Provide the [X, Y] coordinate of the cell's center where the given text is located.  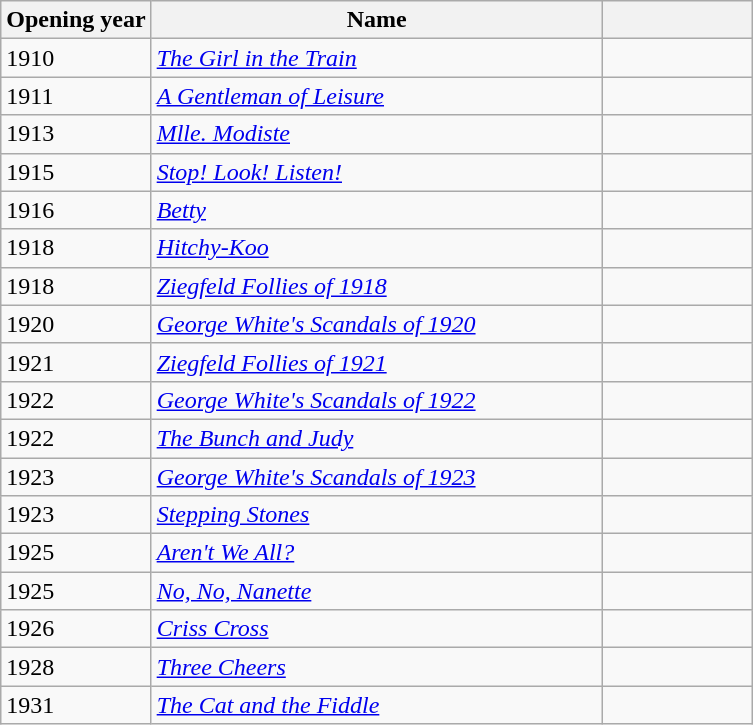
Mlle. Modiste [376, 134]
Betty [376, 210]
1920 [76, 324]
1921 [76, 362]
Stepping Stones [376, 515]
Ziegfeld Follies of 1921 [376, 362]
Opening year [76, 20]
Aren't We All? [376, 553]
Stop! Look! Listen! [376, 172]
1931 [76, 705]
1915 [76, 172]
A Gentleman of Leisure [376, 96]
Ziegfeld Follies of 1918 [376, 286]
George White's Scandals of 1923 [376, 477]
No, No, Nanette [376, 591]
1926 [76, 629]
The Bunch and Judy [376, 438]
Name [376, 20]
1916 [76, 210]
George White's Scandals of 1922 [376, 400]
1928 [76, 667]
The Girl in the Train [376, 58]
1910 [76, 58]
Hitchy-Koo [376, 248]
George White's Scandals of 1920 [376, 324]
1911 [76, 96]
Criss Cross [376, 629]
1913 [76, 134]
Three Cheers [376, 667]
The Cat and the Fiddle [376, 705]
